Detect which cell encompasses the target text, then output its (X, Y) center coordinate. 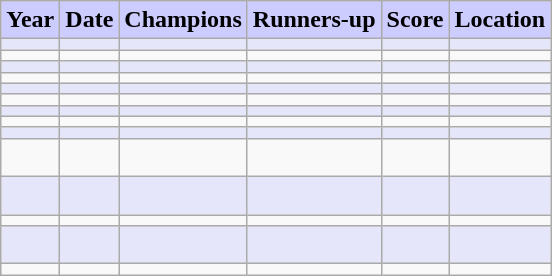
Runners-up (314, 20)
Location (500, 20)
Score (415, 20)
Year (30, 20)
Champions (183, 20)
Date (90, 20)
